For the text-containing cell, return its midpoint in [x, y] coordinate format. 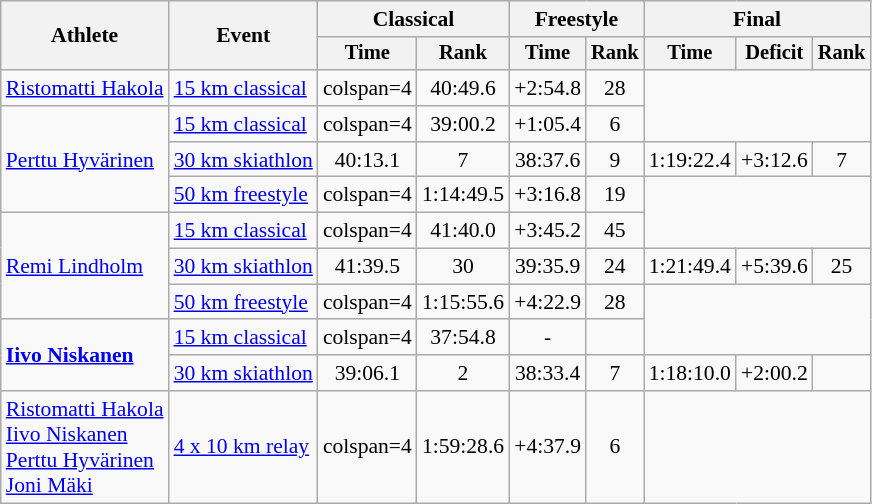
38:33.4 [548, 373]
24 [615, 267]
Classical [414, 19]
41:40.0 [463, 231]
40:49.6 [463, 88]
- [548, 338]
Freestyle [576, 19]
+3:16.8 [548, 195]
1:14:49.5 [463, 195]
1:19:22.4 [690, 160]
+4:37.9 [548, 447]
38:37.6 [548, 160]
Ristomatti HakolaIivo NiskanenPerttu HyvärinenJoni Mäki [85, 447]
Event [244, 36]
+2:00.2 [774, 373]
+5:39.6 [774, 267]
+2:54.8 [548, 88]
39:00.2 [463, 124]
1:15:55.6 [463, 302]
Ristomatti Hakola [85, 88]
37:54.8 [463, 338]
39:35.9 [548, 267]
+1:05.4 [548, 124]
9 [615, 160]
40:13.1 [368, 160]
Perttu Hyvärinen [85, 160]
41:39.5 [368, 267]
2 [463, 373]
Remi Lindholm [85, 266]
1:21:49.4 [690, 267]
Final [758, 19]
+3:12.6 [774, 160]
4 x 10 km relay [244, 447]
Iivo Niskanen [85, 356]
39:06.1 [368, 373]
Athlete [85, 36]
+4:22.9 [548, 302]
1:18:10.0 [690, 373]
+3:45.2 [548, 231]
1:59:28.6 [463, 447]
25 [842, 267]
Deficit [774, 54]
19 [615, 195]
30 [463, 267]
45 [615, 231]
